Return the (x, y) coordinate for the center point of the cell that contains the specified text.  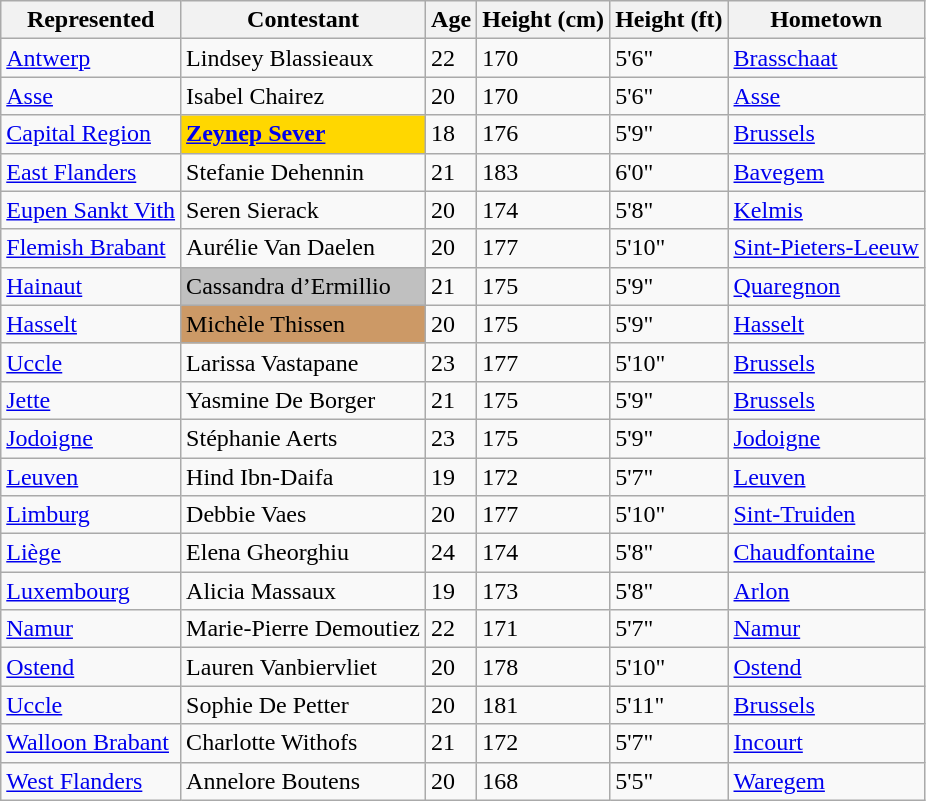
Lindsey Blassieaux (304, 58)
Sophie De Petter (304, 705)
Hometown (826, 20)
Hind Ibn-Daifa (304, 477)
Represented (91, 20)
Brasschaat (826, 58)
Limburg (91, 515)
183 (544, 172)
18 (452, 134)
Height (ft) (669, 20)
173 (544, 591)
Age (452, 20)
178 (544, 667)
Liège (91, 553)
Aurélie Van Daelen (304, 248)
176 (544, 134)
Elena Gheorghiu (304, 553)
Debbie Vaes (304, 515)
24 (452, 553)
Michèle Thissen (304, 324)
Antwerp (91, 58)
Waregem (826, 781)
168 (544, 781)
Height (cm) (544, 20)
Alicia Massaux (304, 591)
Capital Region (91, 134)
Bavegem (826, 172)
East Flanders (91, 172)
Sint-Truiden (826, 515)
Cassandra d’Ermillio (304, 286)
171 (544, 629)
Lauren Vanbiervliet (304, 667)
Larissa Vastapane (304, 362)
Incourt (826, 743)
Seren Sierack (304, 210)
Zeynep Sever (304, 134)
Isabel Chairez (304, 96)
6'0" (669, 172)
5'11" (669, 705)
Luxembourg (91, 591)
Annelore Boutens (304, 781)
Stéphanie Aerts (304, 438)
Hainaut (91, 286)
Kelmis (826, 210)
Jette (91, 400)
Quaregnon (826, 286)
Yasmine De Borger (304, 400)
West Flanders (91, 781)
Walloon Brabant (91, 743)
Chaudfontaine (826, 553)
Charlotte Withofs (304, 743)
Stefanie Dehennin (304, 172)
Marie-Pierre Demoutiez (304, 629)
Flemish Brabant (91, 248)
181 (544, 705)
Sint-Pieters-Leeuw (826, 248)
Eupen Sankt Vith (91, 210)
Contestant (304, 20)
5'5" (669, 781)
Arlon (826, 591)
